Determine the (X, Y) coordinate at the center of the cell enclosing the given text.  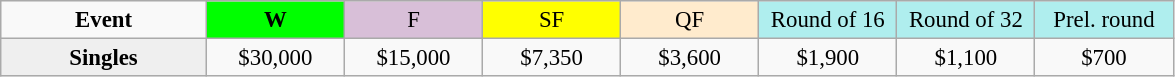
$30,000 (275, 58)
$700 (1104, 58)
SF (552, 20)
$1,100 (966, 58)
W (275, 20)
$3,600 (690, 58)
$1,900 (828, 58)
F (413, 20)
$15,000 (413, 58)
$7,350 (552, 58)
Singles (104, 58)
Prel. round (1104, 20)
Round of 32 (966, 20)
QF (690, 20)
Round of 16 (828, 20)
Event (104, 20)
